Detect which cell encompasses the target text, then output its (X, Y) center coordinate. 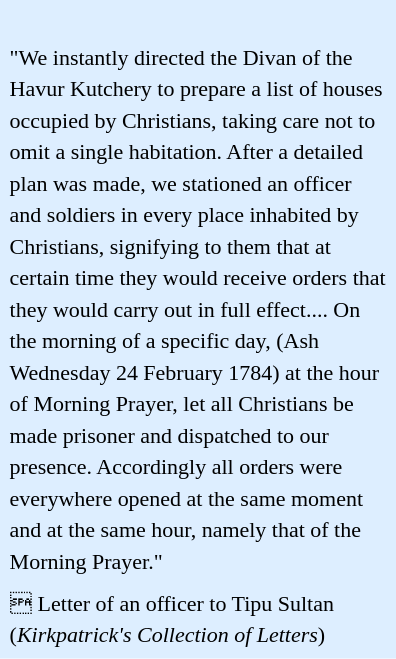
 Letter of an officer to Tipu Sultan (Kirkpatrick's Collection of Letters) (198, 618)
